Provide the [x, y] coordinate of the cell's center where the given text is located.  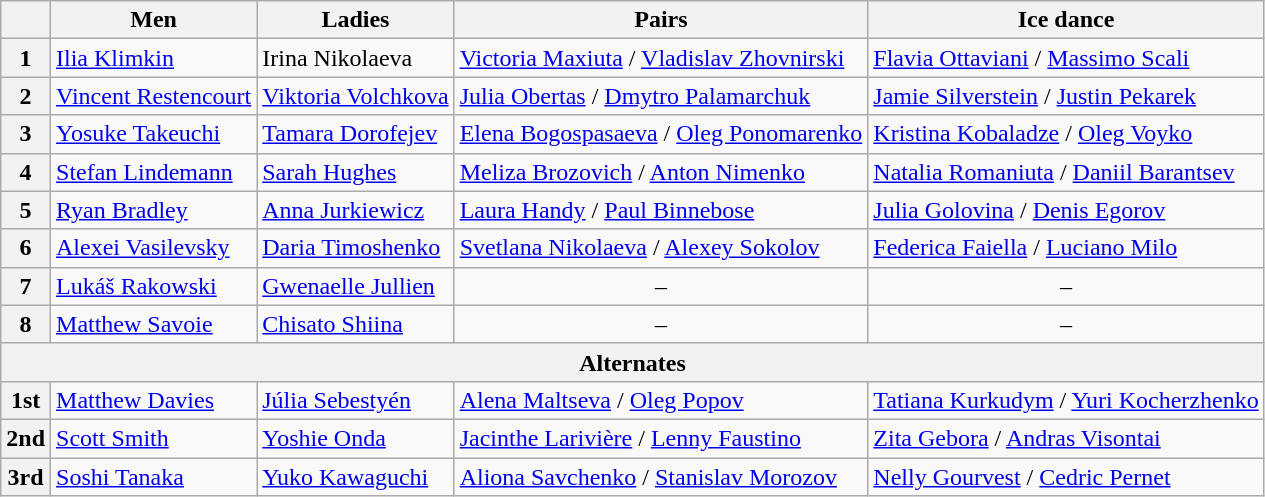
6 [26, 248]
Kristina Kobaladze / Oleg Voyko [1066, 134]
1 [26, 58]
Elena Bogospasaeva / Oleg Ponomarenko [661, 134]
Viktoria Volchkova [356, 96]
Aliona Savchenko / Stanislav Morozov [661, 477]
Sarah Hughes [356, 172]
8 [26, 324]
Julia Golovina / Denis Egorov [1066, 210]
Nelly Gourvest / Cedric Pernet [1066, 477]
Flavia Ottaviani / Massimo Scali [1066, 58]
Alena Maltseva / Oleg Popov [661, 400]
Federica Faiella / Luciano Milo [1066, 248]
Scott Smith [154, 438]
Tamara Dorofejev [356, 134]
Laura Handy / Paul Binnebose [661, 210]
Matthew Davies [154, 400]
Zita Gebora / Andras Visontai [1066, 438]
Victoria Maxiuta / Vladislav Zhovnirski [661, 58]
Anna Jurkiewicz [356, 210]
Ilia Klimkin [154, 58]
Ladies [356, 20]
Yuko Kawaguchi [356, 477]
2 [26, 96]
Jamie Silverstein / Justin Pekarek [1066, 96]
Daria Timoshenko [356, 248]
Gwenaelle Jullien [356, 286]
Matthew Savoie [154, 324]
Ryan Bradley [154, 210]
5 [26, 210]
Yoshie Onda [356, 438]
1st [26, 400]
Stefan Lindemann [154, 172]
Irina Nikolaeva [356, 58]
Men [154, 20]
Lukáš Rakowski [154, 286]
3rd [26, 477]
Soshi Tanaka [154, 477]
4 [26, 172]
Alexei Vasilevsky [154, 248]
Chisato Shiina [356, 324]
Ice dance [1066, 20]
Meliza Brozovich / Anton Nimenko [661, 172]
Julia Obertas / Dmytro Palamarchuk [661, 96]
Natalia Romaniuta / Daniil Barantsev [1066, 172]
Júlia Sebestyén [356, 400]
Tatiana Kurkudym / Yuri Kocherzhenko [1066, 400]
Alternates [632, 362]
Vincent Restencourt [154, 96]
Svetlana Nikolaeva / Alexey Sokolov [661, 248]
7 [26, 286]
2nd [26, 438]
Pairs [661, 20]
3 [26, 134]
Yosuke Takeuchi [154, 134]
Jacinthe Larivière / Lenny Faustino [661, 438]
